Capture the cell that displays the provided text and extract its [x, y] central coordinate. 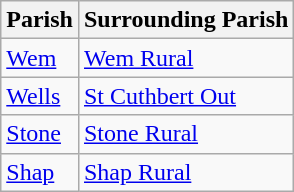
Stone [40, 134]
Shap Rural [186, 172]
St Cuthbert Out [186, 96]
Wem Rural [186, 58]
Parish [40, 20]
Wem [40, 58]
Surrounding Parish [186, 20]
Stone Rural [186, 134]
Wells [40, 96]
Shap [40, 172]
